For the text-containing cell, return its midpoint in [x, y] coordinate format. 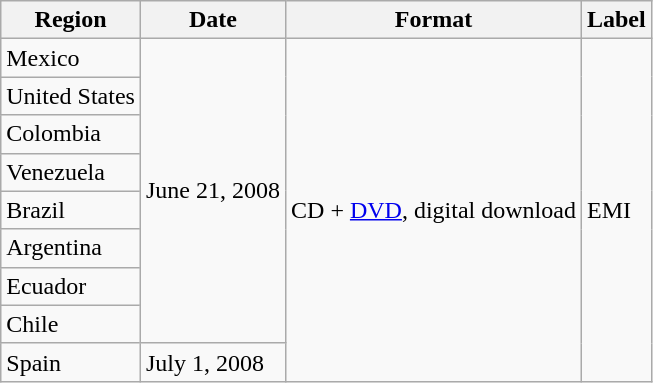
Date [212, 20]
Region [71, 20]
United States [71, 96]
Brazil [71, 210]
CD + DVD, digital download [434, 210]
Ecuador [71, 286]
Chile [71, 324]
June 21, 2008 [212, 191]
Venezuela [71, 172]
Mexico [71, 58]
Format [434, 20]
Label [616, 20]
Colombia [71, 134]
Spain [71, 362]
July 1, 2008 [212, 362]
EMI [616, 210]
Argentina [71, 248]
